Capture the cell that displays the provided text and extract its (X, Y) central coordinate. 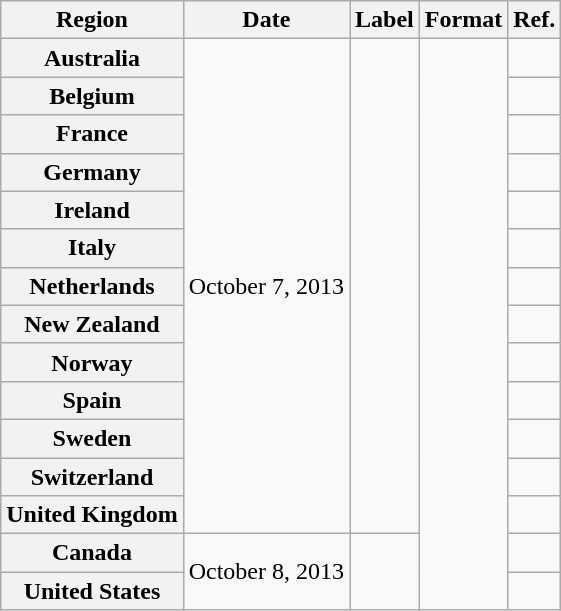
Label (385, 20)
France (92, 134)
Ref. (534, 20)
Canada (92, 553)
Belgium (92, 96)
Ireland (92, 210)
October 8, 2013 (266, 572)
Date (266, 20)
Sweden (92, 438)
United Kingdom (92, 515)
Germany (92, 172)
Spain (92, 400)
Italy (92, 248)
Australia (92, 58)
Switzerland (92, 477)
New Zealand (92, 324)
Format (463, 20)
Netherlands (92, 286)
Region (92, 20)
Norway (92, 362)
October 7, 2013 (266, 286)
United States (92, 591)
